From the cell containing the given text, extract its center point as [X, Y] coordinate. 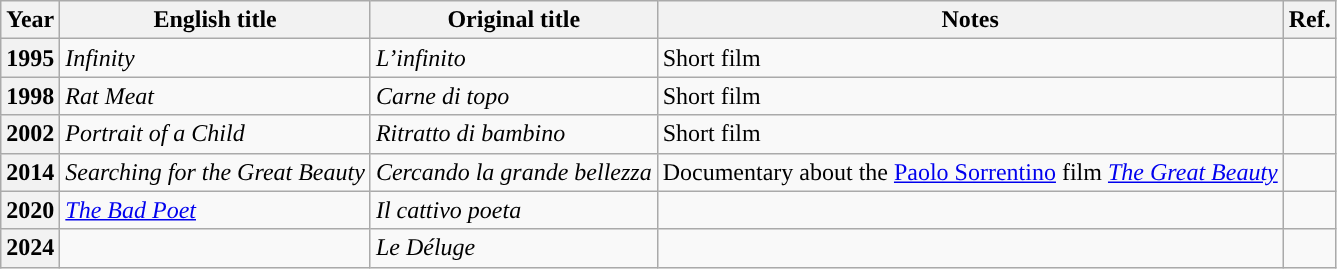
2014 [30, 172]
Carne di topo [514, 96]
Documentary about the Paolo Sorrentino film The Great Beauty [970, 172]
Portrait of a Child [216, 134]
Ritratto di bambino [514, 134]
Le Déluge [514, 248]
Ref. [1310, 20]
L’infinito [514, 58]
Infinity [216, 58]
1998 [30, 96]
The Bad Poet [216, 210]
English title [216, 20]
1995 [30, 58]
Rat Meat [216, 96]
2020 [30, 210]
Original title [514, 20]
Year [30, 20]
2002 [30, 134]
Searching for the Great Beauty [216, 172]
Il cattivo poeta [514, 210]
2024 [30, 248]
Notes [970, 20]
Cercando la grande bellezza [514, 172]
